Extract the [X, Y] coordinate from the center of the cell holding the provided text.  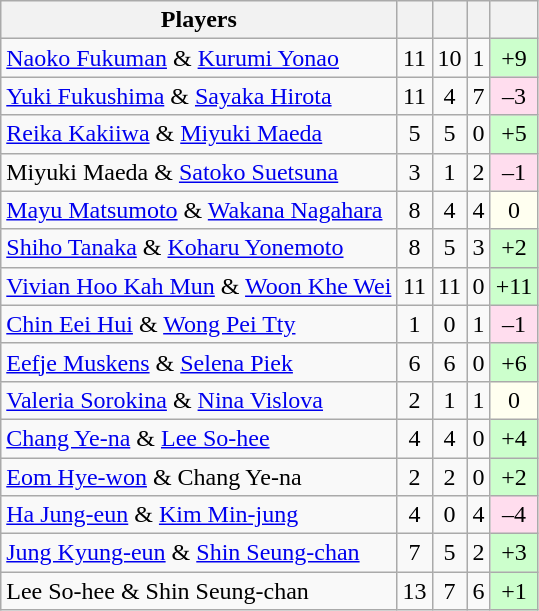
Lee So-hee & Shin Seung-chan [199, 591]
Reika Kakiiwa & Miyuki Maeda [199, 134]
Eom Hye-won & Chang Ye-na [199, 477]
Jung Kyung-eun & Shin Seung-chan [199, 553]
+4 [514, 438]
Miyuki Maeda & Satoko Suetsuna [199, 172]
+1 [514, 591]
Mayu Matsumoto & Wakana Nagahara [199, 210]
–3 [514, 96]
Players [199, 20]
Naoko Fukuman & Kurumi Yonao [199, 58]
Yuki Fukushima & Sayaka Hirota [199, 96]
10 [450, 58]
+9 [514, 58]
+6 [514, 362]
Eefje Muskens & Selena Piek [199, 362]
+5 [514, 134]
Valeria Sorokina & Nina Vislova [199, 400]
Shiho Tanaka & Koharu Yonemoto [199, 248]
+11 [514, 286]
13 [414, 591]
–4 [514, 515]
Ha Jung-eun & Kim Min-jung [199, 515]
Chin Eei Hui & Wong Pei Tty [199, 324]
Chang Ye-na & Lee So-hee [199, 438]
+3 [514, 553]
Vivian Hoo Kah Mun & Woon Khe Wei [199, 286]
